For the text-containing cell, return its midpoint in (x, y) coordinate format. 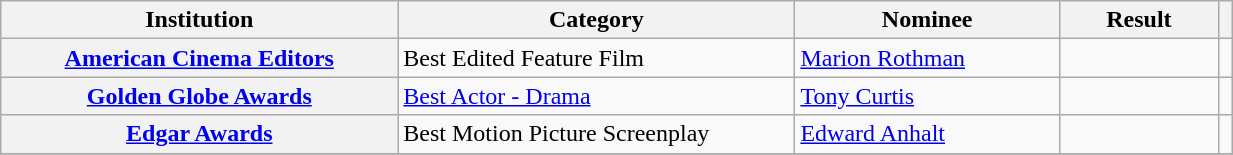
Category (596, 20)
Best Actor - Drama (596, 96)
Best Edited Feature Film (596, 58)
Institution (200, 20)
Edgar Awards (200, 134)
Golden Globe Awards (200, 96)
Nominee (928, 20)
American Cinema Editors (200, 58)
Best Motion Picture Screenplay (596, 134)
Tony Curtis (928, 96)
Edward Anhalt (928, 134)
Result (1140, 20)
Marion Rothman (928, 58)
